Output the (x, y) coordinate of the center of the cell containing the given text.  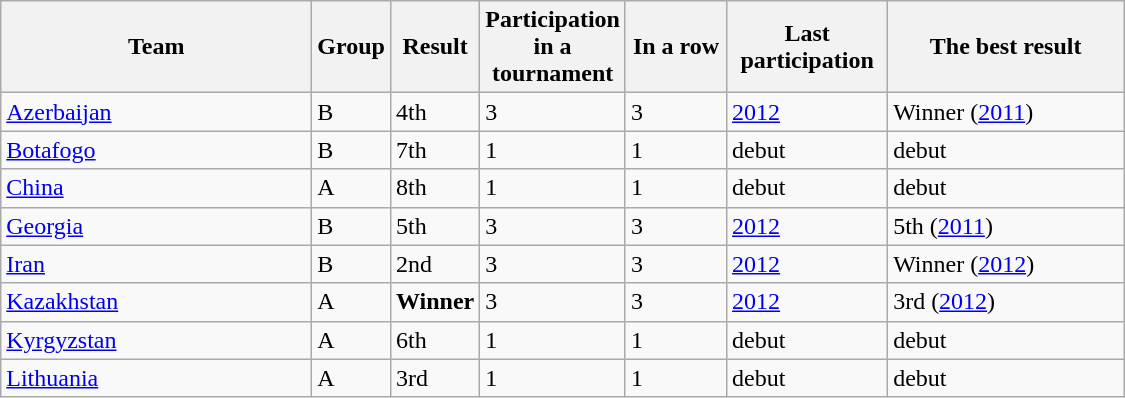
Kyrgyzstan (156, 340)
Team (156, 47)
Winner (2012) (1006, 264)
3rd (434, 378)
In a row (676, 47)
Participation in a tournament (553, 47)
Botafogo (156, 150)
Lithuania (156, 378)
Winner (2011) (1006, 112)
5th (434, 226)
Azerbaijan (156, 112)
Iran (156, 264)
А (352, 302)
2nd (434, 264)
Result (434, 47)
5th (2011) (1006, 226)
China (156, 188)
Group (352, 47)
8th (434, 188)
The best result (1006, 47)
Georgia (156, 226)
4th (434, 112)
Kazakhstan (156, 302)
Last participation (808, 47)
6th (434, 340)
3rd (2012) (1006, 302)
В (352, 112)
Winner (434, 302)
7th (434, 150)
